Output the [x, y] coordinate of the center of the cell containing the given text.  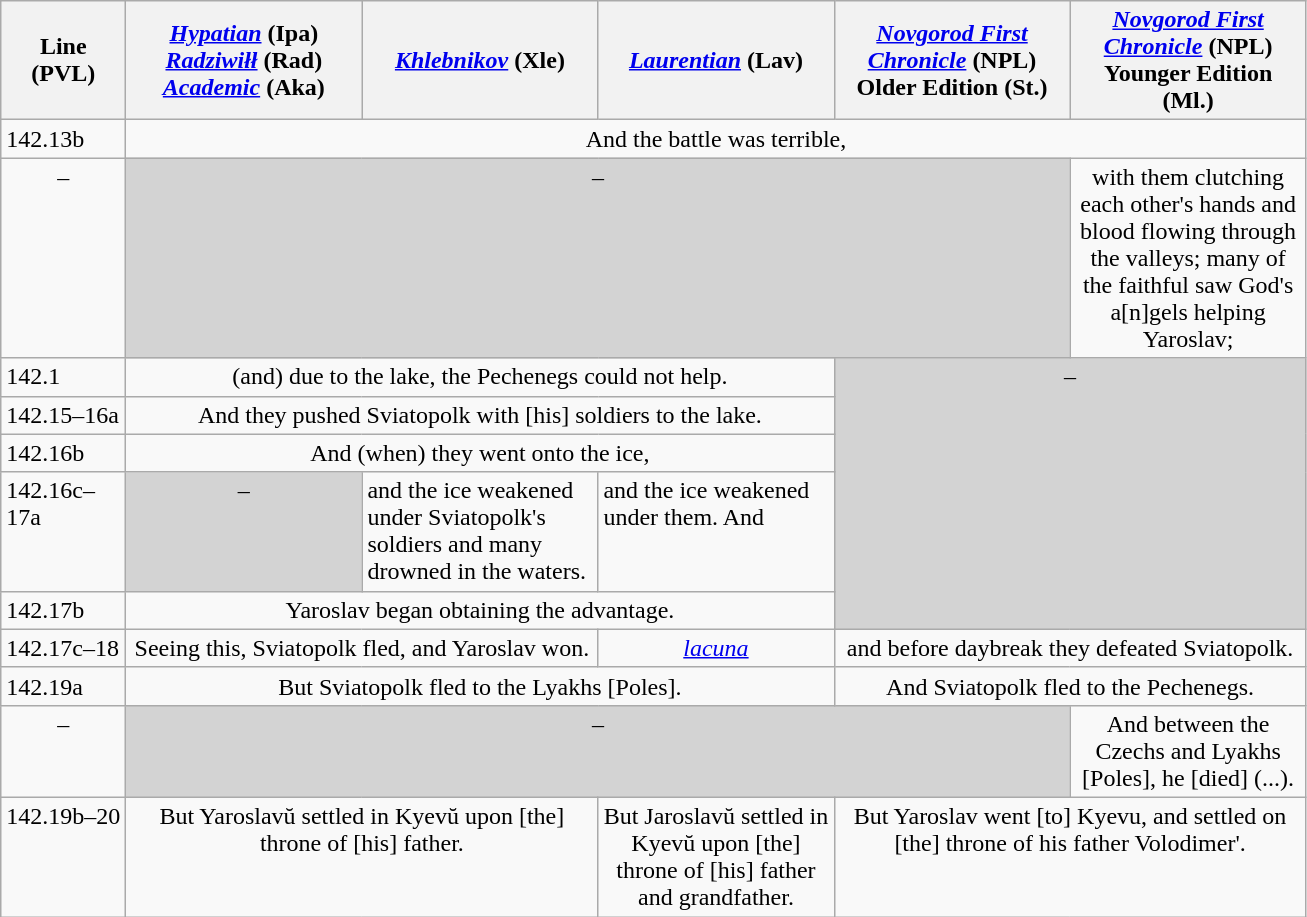
142.19b–20 [64, 856]
But Jaroslavŭ settled in Kyevŭ upon [the] throne of [his] father and grandfather. [716, 856]
But Yaroslavŭ settled in Kyevŭ upon [the] throne of [his] father. [362, 856]
And (when) they went onto the ice, [480, 453]
Laurentian (Lav) [716, 60]
and the ice weakened under Sviatopolk's soldiers and many drowned in the waters. [480, 532]
142.17c–18 [64, 648]
with them clutching each other's hands and blood flowing through the valleys; many of the faithful saw God's a[n]gels helping Yaroslav; [1188, 258]
Seeing this, Sviatopolk fled, and Yaroslav won. [362, 648]
But Yaroslav went [to] Kyevu, and settled on [the] throne of his father Volodimer'. [1070, 856]
142.16b [64, 453]
142.19a [64, 686]
Line (PVL) [64, 60]
Yaroslav began obtaining the advantage. [480, 610]
142.17b [64, 610]
And between the Czechs and Lyakhs [Poles], he [died] (...). [1188, 751]
Novgorod First Chronicle (NPL)Older Edition (St.) [952, 60]
and before daybreak they defeated Sviatopolk. [1070, 648]
142.15–16a [64, 415]
142.16c–17a [64, 532]
142.13b [64, 139]
Khlebnikov (Xle) [480, 60]
And they pushed Sviatopolk with [his] soldiers to the lake. [480, 415]
Novgorod First Chronicle (NPL)Younger Edition (Ml.) [1188, 60]
and the ice weakened under them. And [716, 532]
And Sviatopolk fled to the Pechenegs. [1070, 686]
But Sviatopolk fled to the Lyakhs [Poles]. [480, 686]
(and) due to the lake, the Pechenegs could not help. [480, 377]
And the battle was terrible, [716, 139]
Hypatian (Ipa)Radziwiłł (Rad)Academic (Aka) [244, 60]
lacuna [716, 648]
142.1 [64, 377]
